Return (X, Y) of the center of cell containing provided text 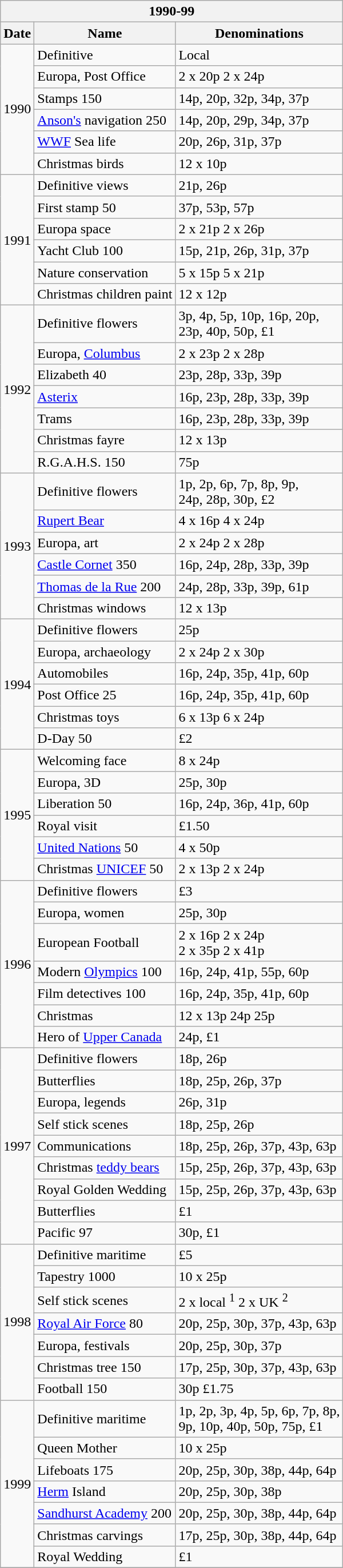
1994 (17, 684)
Royal visit (105, 826)
6 x 13p 6 x 24p (260, 717)
1996 (17, 964)
Trams (105, 419)
1997 (17, 1146)
18p, 25p, 26p, 37p, 43p, 63p (260, 1146)
2 x 20p 2 x 24p (260, 77)
4 x 50p (260, 847)
30p £1.75 (260, 1389)
23p, 28p, 33p, 39p (260, 375)
24p, 28p, 33p, 39p, 61p (260, 586)
Rupert Bear (105, 521)
Queen Mother (105, 1448)
Royal Air Force 80 (105, 1324)
Royal Wedding (105, 1557)
D-Day 50 (105, 739)
18p, 25p, 26p, 37p (260, 1081)
1992 (17, 389)
17p, 25p, 30p, 37p, 43p, 63p (260, 1367)
18p, 25p, 26p (260, 1124)
16p, 24p, 41p, 55p, 60p (260, 972)
37p, 53p, 57p (260, 207)
Communications (105, 1146)
Date (17, 33)
£1.50 (260, 826)
Modern Olympics 100 (105, 972)
8 x 24p (260, 761)
Elizabeth 40 (105, 375)
Liberation 50 (105, 804)
Yacht Club 100 (105, 250)
Christmas tree 150 (105, 1367)
1990-99 (171, 11)
Europa space (105, 229)
First stamp 50 (105, 207)
Herm Island (105, 1491)
Christmas toys (105, 717)
30p, £1 (260, 1233)
Europa, Post Office (105, 77)
1998 (17, 1322)
1p, 2p, 3p, 4p, 5p, 6p, 7p, 8p, 9p, 10p, 40p, 50p, 75p, £1 (260, 1418)
75p (260, 462)
£2 (260, 739)
5 x 15p 5 x 21p (260, 273)
2 x 24p 2 x 30p (260, 651)
Lifeboats 175 (105, 1470)
£3 (260, 891)
2 x 24p 2 x 28p (260, 543)
Europa, women (105, 913)
20p, 25p, 30p, 37p (260, 1346)
Denominations (260, 33)
18p, 26p (260, 1059)
Europa, festivals (105, 1346)
Thomas de la Rue 200 (105, 586)
20p, 25p, 30p, 38p (260, 1491)
14p, 20p, 29p, 34p, 37p (260, 120)
Royal Golden Wedding (105, 1189)
Name (105, 33)
Asterix (105, 397)
Definitive views (105, 185)
1990 (17, 109)
Definitive (105, 55)
2 x 13p 2 x 24p (260, 869)
£5 (260, 1255)
WWF Sea life (105, 142)
United Nations 50 (105, 847)
Christmas carvings (105, 1535)
Stamps 150 (105, 98)
17p, 25p, 30p, 38p, 44p, 64p (260, 1535)
Post Office 25 (105, 695)
Tapestry 1000 (105, 1276)
14p, 20p, 32p, 34p, 37p (260, 98)
26p, 31p (260, 1103)
Castle Cornet 350 (105, 564)
12 x 10p (260, 164)
1993 (17, 546)
21p, 26p (260, 185)
Europa, 3D (105, 782)
Christmas (105, 1015)
European Football (105, 942)
Hero of Upper Canada (105, 1037)
Nature conservation (105, 273)
2 x 16p 2 x 24p 2 x 35p 2 x 41p (260, 942)
Europa, archaeology (105, 651)
25p (260, 630)
Christmas teddy bears (105, 1168)
Film detectives 100 (105, 993)
Europa, Columbus (105, 353)
1995 (17, 815)
1p, 2p, 6p, 7p, 8p, 9p, 24p, 28p, 30p, £2 (260, 492)
Welcoming face (105, 761)
1991 (17, 240)
12 x 12p (260, 295)
Local (260, 55)
15p, 21p, 26p, 31p, 37p (260, 250)
Christmas UNICEF 50 (105, 869)
Christmas fayre (105, 440)
Pacific 97 (105, 1233)
20p, 26p, 31p, 37p (260, 142)
2 x 23p 2 x 28p (260, 353)
R.G.A.H.S. 150 (105, 462)
Christmas birds (105, 164)
3p, 4p, 5p, 10p, 16p, 20p, 23p, 40p, 50p, £1 (260, 324)
12 x 13p 24p 25p (260, 1015)
Europa, art (105, 543)
1999 (17, 1483)
2 x local 1 2 x UK 2 (260, 1300)
Sandhurst Academy 200 (105, 1513)
16p, 24p, 28p, 33p, 39p (260, 564)
4 x 16p 4 x 24p (260, 521)
Christmas windows (105, 608)
24p, £1 (260, 1037)
2 x 21p 2 x 26p (260, 229)
Automobiles (105, 674)
16p, 24p, 36p, 41p, 60p (260, 804)
Anson's navigation 250 (105, 120)
20p, 25p, 30p, 37p, 43p, 63p (260, 1324)
Europa, legends (105, 1103)
Christmas children paint (105, 295)
Football 150 (105, 1389)
